From the cell containing the given text, extract its center point as (X, Y) coordinate. 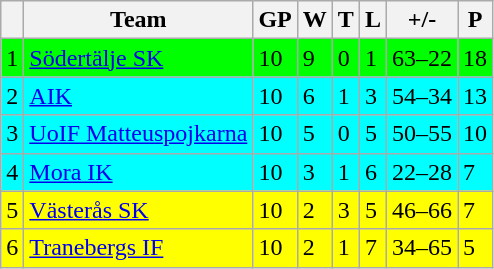
Södertälje SK (138, 58)
Mora IK (138, 172)
GP (275, 20)
4 (12, 172)
UoIF Matteuspojkarna (138, 134)
AIK (138, 96)
P (476, 20)
54–34 (422, 96)
46–66 (422, 210)
Tranebergs IF (138, 248)
T (346, 20)
W (314, 20)
63–22 (422, 58)
L (372, 20)
34–65 (422, 248)
18 (476, 58)
13 (476, 96)
+/- (422, 20)
Västerås SK (138, 210)
50–55 (422, 134)
Team (138, 20)
9 (314, 58)
22–28 (422, 172)
